Find where the given text appears and provide that cell's center as (X, Y) coordinate. 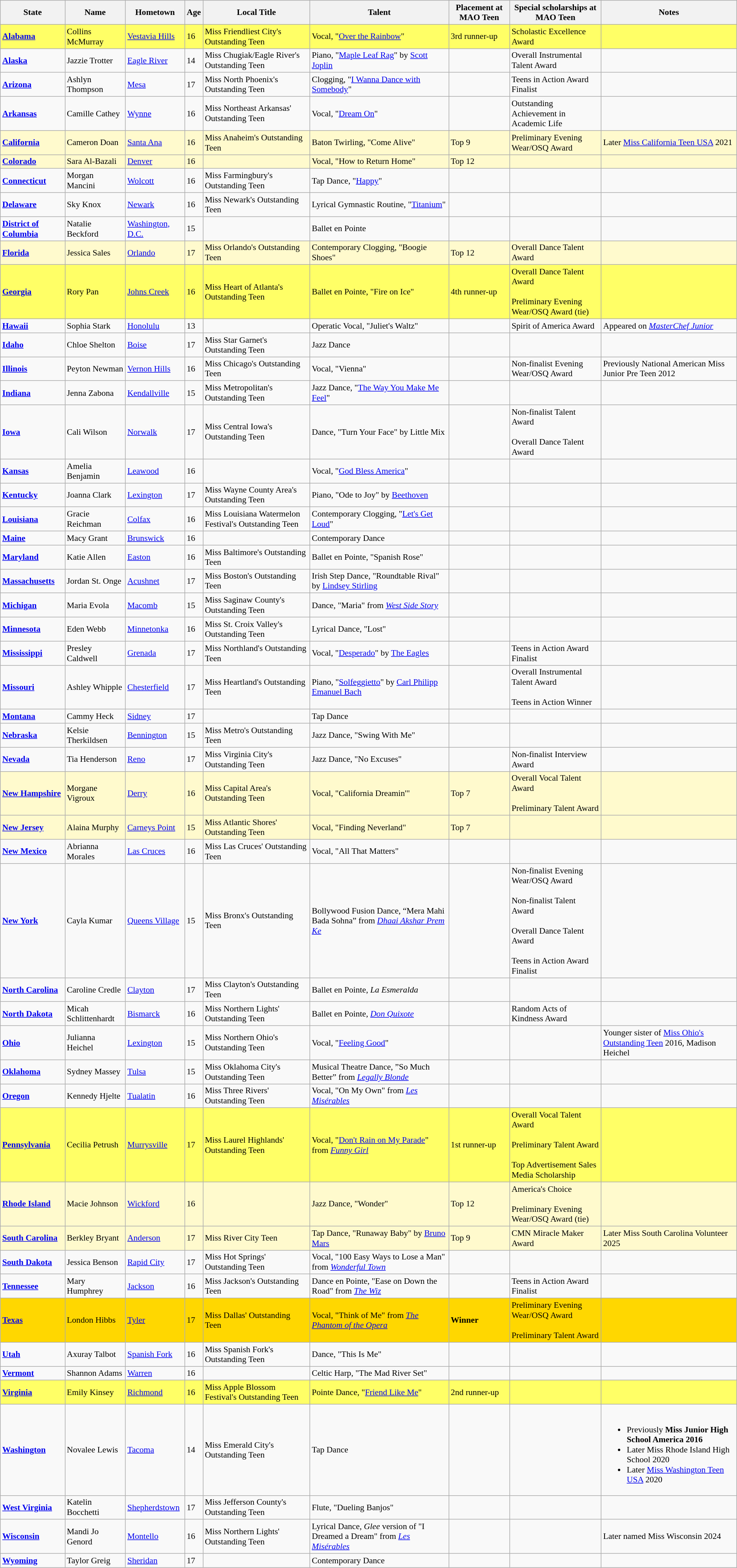
Anderson (155, 1238)
Miss St. Croix Valley's Outstanding Teen (256, 629)
Miss Northern Ohio's Outstanding Teen (256, 1043)
Reno (155, 759)
Minnesota (33, 629)
Katie Allen (95, 557)
Jazz Dance, "The Way You Make Me Feel" (379, 393)
Honolulu (155, 326)
Abrianna Morales (95, 851)
Miss Metropolitan's Outstanding Teen (256, 393)
Wickford (155, 1204)
Vocal, "Think of Me" from The Phantom of the Opera (379, 1320)
California (33, 142)
Tap Dance, "Runaway Baby" by Bruno Mars (379, 1238)
Jordan St. Onge (95, 581)
Jazzie Trotter (95, 61)
Miss Heartland's Outstanding Teen (256, 687)
Vocal, "Don't Rain on My Parade" from Funny Girl (379, 1145)
Wynne (155, 114)
Vernon Hills (155, 369)
Queens Village (155, 921)
Hawaii (33, 326)
Indiana (33, 393)
Warren (155, 1373)
Carneys Point (155, 828)
Miss Louisiana Watermelon Festival's Outstanding Teen (256, 519)
Miss Central Iowa's Outstanding Teen (256, 432)
Leawood (155, 471)
Sidney (155, 717)
Cammy Heck (95, 717)
Baton Twirling, "Come Alive" (379, 142)
Santa Ana (155, 142)
Caroline Credle (95, 990)
Miss Chugiak/Eagle River's Outstanding Teen (256, 61)
Jazz Dance, "No Excuses" (379, 759)
West Virginia (33, 1507)
Colfax (155, 519)
Wolcott (155, 181)
Clogging, "I Wanna Dance with Somebody" (379, 85)
Alaina Murphy (95, 828)
Eagle River (155, 61)
Boise (155, 345)
Brunswick (155, 538)
Rory Pan (95, 292)
Later named Miss Wisconsin 2024 (669, 1537)
Previously National American Miss Junior Pre Teen 2012 (669, 369)
Macomb (155, 605)
Spanish Fork (155, 1355)
Overall Vocal Talent AwardPreliminary Talent Award (555, 793)
Miss Heart of Atlanta's Outstanding Teen (256, 292)
Maine (33, 538)
New Jersey (33, 828)
Miss Metro's Outstanding Teen (256, 735)
Alaska (33, 61)
Idaho (33, 345)
Collins McMurray (95, 36)
Operatic Vocal, "Juliet's Waltz" (379, 326)
Morgane Vigroux (95, 793)
Virginia (33, 1392)
Piano, "Solfeggietto" by Carl Philipp Emanuel Bach (379, 687)
Clayton (155, 990)
Bollywood Fusion Dance, “Mera Mahi Bada Sohna” from Dhaai Akshar Prem Ke (379, 921)
Kansas (33, 471)
Acushnet (155, 581)
Oklahoma (33, 1072)
Jazz Dance, "Wonder" (379, 1204)
Miss North Phoenix's Outstanding Teen (256, 85)
Miss Jackson's Outstanding Teen (256, 1286)
Miss Anaheim's Outstanding Teen (256, 142)
Miss Saginaw County's Outstanding Teen (256, 605)
Cecilia Petrush (95, 1145)
Michigan (33, 605)
Colorado (33, 162)
Johns Creek (155, 292)
Amelia Benjamin (95, 471)
Shepherdstown (155, 1507)
Irish Step Dance, "Roundtable Rival" by Lindsey Stirling (379, 581)
Miss River City Teen (256, 1238)
Kelsie Therkildsen (95, 735)
Miss Star Garnet's Outstanding Teen (256, 345)
Julianna Heichel (95, 1043)
Delaware (33, 204)
Berkley Bryant (95, 1238)
Random Acts of Kindness Award (555, 1014)
Mandi Jo Genord (95, 1537)
Washington (33, 1450)
Appeared on MasterChef Junior (669, 326)
Murrysville (155, 1145)
Macie Johnson (95, 1204)
Miss Spanish Fork's Outstanding Teen (256, 1355)
Miss Clayton's Outstanding Teen (256, 990)
Pointe Dance, "Friend Like Me" (379, 1392)
Ballet en Pointe, "Spanish Rose" (379, 557)
Pennsylvania (33, 1145)
Special scholarships at MAO Teen (555, 13)
Vermont (33, 1373)
Vocal, "Over the Rainbow" (379, 36)
Illinois (33, 369)
Bennington (155, 735)
Preliminary Evening Wear/OSQ AwardPreliminary Talent Award (555, 1320)
New Mexico (33, 851)
Scholastic Excellence Award (555, 36)
Miss Northland's Outstanding Teen (256, 653)
Mary Humphrey (95, 1286)
Miss Northeast Arkansas' Outstanding Teen (256, 114)
Previously Miss Junior High School America 2016Later Miss Rhode Island High School 2020Later Miss Washington Teen USA 2020 (669, 1450)
Jackson (155, 1286)
Overall Instrumental Talent AwardTeens in Action Winner (555, 687)
Contemporary Clogging, "Boogie Shoes" (379, 252)
Jazz Dance, "Swing With Me" (379, 735)
Miss Capital Area's Outstanding Teen (256, 793)
Lyrical Dance, "Lost" (379, 629)
Joanna Clark (95, 495)
Vocal, "Dream On" (379, 114)
Tia Henderson (95, 759)
Mississippi (33, 653)
Non-finalist Evening Wear/OSQ AwardNon-finalist Talent AwardOverall Dance Talent AwardTeens in Action Award Finalist (555, 921)
Younger sister of Miss Ohio's Outstanding Teen 2016, Madison Heichel (669, 1043)
Sky Knox (95, 204)
South Dakota (33, 1262)
Minnetonka (155, 629)
Jessica Sales (95, 252)
Denver (155, 162)
Mesa (155, 85)
Talent (379, 13)
Hometown (155, 13)
Derry (155, 793)
Iowa (33, 432)
Miss Three Rivers' Outstanding Teen (256, 1096)
Miss Baltimore's Outstanding Teen (256, 557)
Spirit of America Award (555, 326)
Axuray Talbot (95, 1355)
Overall Dance Talent Award (555, 252)
Rhode Island (33, 1204)
Louisiana (33, 519)
Miss Wayne County Area's Outstanding Teen (256, 495)
Connecticut (33, 181)
Later Miss California Teen USA 2021 (669, 142)
Norwalk (155, 432)
Novalee Lewis (95, 1450)
Miss Newark's Outstanding Teen (256, 204)
Sara Al-Bazali (95, 162)
Non-finalist Talent AwardOverall Dance Talent Award (555, 432)
Tacoma (155, 1450)
Macy Grant (95, 538)
North Dakota (33, 1014)
Overall Instrumental Talent Award (555, 61)
Name (95, 13)
Later Miss South Carolina Volunteer 2025 (669, 1238)
Washington, D.C. (155, 229)
Miss Chicago's Outstanding Teen (256, 369)
Sydney Massey (95, 1072)
Taylor Greig (95, 1561)
Flute, "Dueling Banjos" (379, 1507)
Wisconsin (33, 1537)
Placement at MAO Teen (480, 13)
Dance, "Maria" from West Side Story (379, 605)
Nevada (33, 759)
Miss Jefferson County's Outstanding Teen (256, 1507)
Maria Evola (95, 605)
Contemporary Clogging, "Let's Get Loud" (379, 519)
CMN Miracle Maker Award (555, 1238)
Kentucky (33, 495)
1st runner-up (480, 1145)
Miss Farmingbury's Outstanding Teen (256, 181)
Bismarck (155, 1014)
Katelin Bocchetti (95, 1507)
Vocal, "Feeling Good" (379, 1043)
Morgan Mancini (95, 181)
Age (194, 13)
Georgia (33, 292)
Tap Dance, "Happy" (379, 181)
Tyler (155, 1320)
Utah (33, 1355)
Piano, "Maple Leaf Rag" by Scott Joplin (379, 61)
Musical Theatre Dance, ”So Much Better” from Legally Blonde (379, 1072)
Non-finalist Evening Wear/OSQ Award (555, 369)
13 (194, 326)
Orlando (155, 252)
Miss Atlantic Shores' Outstanding Teen (256, 828)
North Carolina (33, 990)
Miss Laurel Highlands' Outstanding Teen (256, 1145)
Grenada (155, 653)
Newark (155, 204)
Eden Webb (95, 629)
Vocal, "God Bless America" (379, 471)
Miss Hot Springs' Outstanding Teen (256, 1262)
Miss Bronx's Outstanding Teen (256, 921)
Lyrical Dance, Glee version of "I Dreamed a Dream" from Les Misérables (379, 1537)
Vocal, "100 Easy Ways to Lose a Man" from Wonderful Town (379, 1262)
America's ChoicePreliminary Evening Wear/OSQ Award (tie) (555, 1204)
Overall Vocal Talent AwardPreliminary Talent Award Top Advertisement Sales Media Scholarship (555, 1145)
Miss Boston's Outstanding Teen (256, 581)
Richmond (155, 1392)
Shannon Adams (95, 1373)
Missouri (33, 687)
Oregon (33, 1096)
Ballet en Pointe, "Fire on Ice" (379, 292)
Miss Virginia City's Outstanding Teen (256, 759)
London Hibbs (95, 1320)
Chloe Shelton (95, 345)
Vocal, "On My Own" from Les Misérables (379, 1096)
Lyrical Gymnastic Routine, "Titanium" (379, 204)
Vocal, "Finding Neverland" (379, 828)
Ohio (33, 1043)
Overall Dance Talent AwardPreliminary Evening Wear/OSQ Award (tie) (555, 292)
Ashley Whipple (95, 687)
New York (33, 921)
Cali Wilson (95, 432)
2nd runner-up (480, 1392)
Jazz Dance (379, 345)
Celtic Harp, "The Mad River Set" (379, 1373)
Jenna Zabona (95, 393)
Ashlyn Thompson (95, 85)
Camille Cathey (95, 114)
New Hampshire (33, 793)
Micah Schlittenhardt (95, 1014)
Ballet en Pointe, La Esmeralda (379, 990)
Vocal, "How to Return Home" (379, 162)
Piano, "Ode to Joy" by Beethoven (379, 495)
District of Columbia (33, 229)
Jessica Benson (95, 1262)
Dance, "This Is Me" (379, 1355)
Sheridan (155, 1561)
Kennedy Hjelte (95, 1096)
Miss Apple Blossom Festival's Outstanding Teen (256, 1392)
Winner (480, 1320)
Las Cruces (155, 851)
Gracie Reichman (95, 519)
Vestavia Hills (155, 36)
Vocal, "Desperado" by The Eagles (379, 653)
Maryland (33, 557)
Kendallville (155, 393)
Ballet en Pointe (379, 229)
Montana (33, 717)
Preliminary Evening Wear/OSQ Award (555, 142)
Tennessee (33, 1286)
Miss Oklahoma City's Outstanding Teen (256, 1072)
Arizona (33, 85)
4th runner-up (480, 292)
Texas (33, 1320)
Miss Friendliest City's Outstanding Teen (256, 36)
Vocal, "Vienna" (379, 369)
Arkansas (33, 114)
Notes (669, 13)
State (33, 13)
Local Title (256, 13)
Peyton Newman (95, 369)
Alabama (33, 36)
Easton (155, 557)
Dance en Pointe, "Ease on Down the Road" from The Wiz (379, 1286)
Vocal, "California Dreamin'" (379, 793)
Montello (155, 1537)
Chesterfield (155, 687)
Non-finalist Interview Award (555, 759)
Rapid City (155, 1262)
Massachusetts (33, 581)
Natalie Beckford (95, 229)
Ballet en Pointe, Don Quixote (379, 1014)
Vocal, "All That Matters" (379, 851)
Dance, "Turn Your Face" by Little Mix (379, 432)
Cameron Doan (95, 142)
Nebraska (33, 735)
Emily Kinsey (95, 1392)
Miss Emerald City's Outstanding Teen (256, 1450)
Presley Caldwell (95, 653)
Miss Dallas' Outstanding Teen (256, 1320)
Tualatin (155, 1096)
South Carolina (33, 1238)
Florida (33, 252)
Outstanding Achievement in Academic Life (555, 114)
Miss Las Cruces' Outstanding Teen (256, 851)
Cayla Kumar (95, 921)
Miss Orlando's Outstanding Teen (256, 252)
Wyoming (33, 1561)
Tulsa (155, 1072)
Sophia Stark (95, 326)
3rd runner-up (480, 36)
